Capture the cell that displays the provided text and extract its [X, Y] central coordinate. 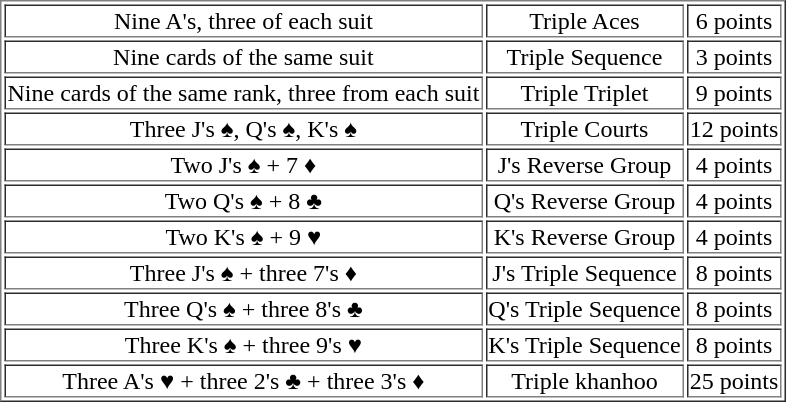
Triple Courts [584, 128]
Nine A's, three of each suit [243, 20]
K's Triple Sequence [584, 344]
Nine cards of the same rank, three from each suit [243, 92]
Triple Aces [584, 20]
Three J's ♠, Q's ♠, K's ♠ [243, 128]
Q's Triple Sequence [584, 308]
Nine cards of the same suit [243, 56]
Triple Sequence [584, 56]
Three K's ♠ + three 9's ♥ [243, 344]
K's Reverse Group [584, 236]
Two J's ♠ + 7 ♦ [243, 164]
Triple Triplet [584, 92]
6 points [734, 20]
J's Triple Sequence [584, 272]
Two Q's ♠ + 8 ♣ [243, 200]
3 points [734, 56]
Three A's ♥ + three 2's ♣ + three 3's ♦ [243, 380]
Triple khanhoo [584, 380]
Two K's ♠ + 9 ♥ [243, 236]
J's Reverse Group [584, 164]
Q's Reverse Group [584, 200]
25 points [734, 380]
12 points [734, 128]
9 points [734, 92]
Three Q's ♠ + three 8's ♣ [243, 308]
Three J's ♠ + three 7's ♦ [243, 272]
